Output the (X, Y) coordinate of the center of the cell containing the given text.  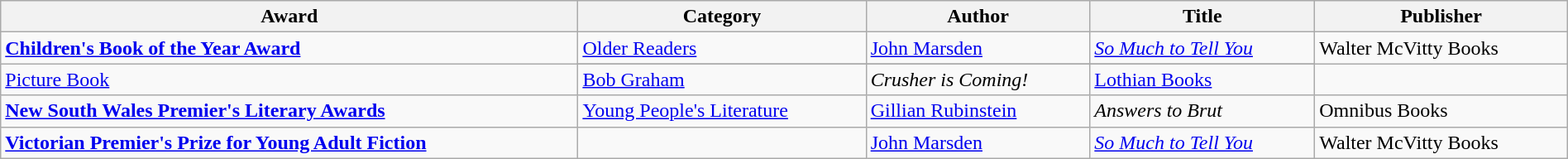
Publisher (1441, 17)
Picture Book (289, 79)
Young People's Literature (722, 111)
Answers to Brut (1202, 111)
Bob Graham (722, 79)
Award (289, 17)
Title (1202, 17)
Older Readers (722, 48)
Victorian Premier's Prize for Young Adult Fiction (289, 142)
Lothian Books (1202, 79)
Omnibus Books (1441, 111)
Gillian Rubinstein (978, 111)
Crusher is Coming! (978, 79)
New South Wales Premier's Literary Awards (289, 111)
Children's Book of the Year Award (289, 48)
Category (722, 17)
Author (978, 17)
